Search for the cell housing the specified text and yield its (x, y) center coordinate. 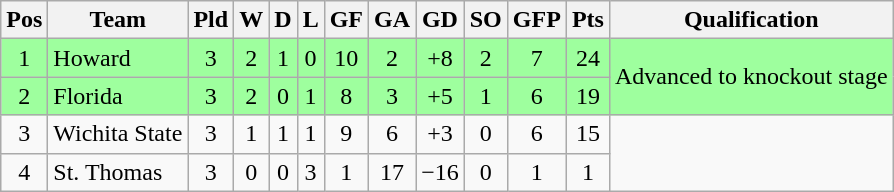
+5 (440, 96)
10 (346, 58)
D (283, 20)
−16 (440, 172)
Florida (118, 96)
Howard (118, 58)
W (252, 20)
4 (24, 172)
17 (392, 172)
Pld (211, 20)
Wichita State (118, 134)
15 (588, 134)
GD (440, 20)
8 (346, 96)
Pts (588, 20)
Advanced to knockout stage (751, 77)
L (310, 20)
Qualification (751, 20)
7 (536, 58)
St. Thomas (118, 172)
+8 (440, 58)
Team (118, 20)
9 (346, 134)
GF (346, 20)
SO (486, 20)
GA (392, 20)
19 (588, 96)
+3 (440, 134)
GFP (536, 20)
24 (588, 58)
Pos (24, 20)
